Find where the given text appears and provide that cell's center as [x, y] coordinate. 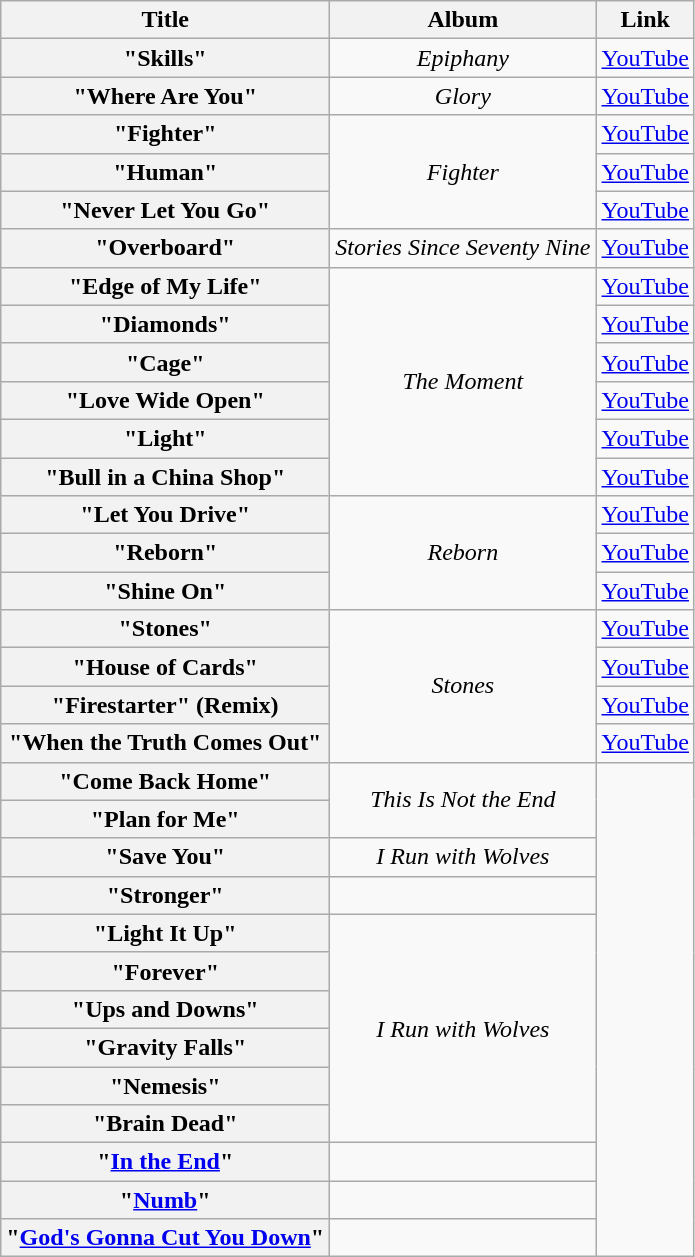
Album [463, 20]
"God's Gonna Cut You Down" [166, 1238]
Fighter [463, 172]
"Bull in a China Shop" [166, 477]
"Cage" [166, 362]
"Nemesis" [166, 1085]
Link [645, 20]
"Human" [166, 172]
"In the End" [166, 1162]
"Overboard" [166, 248]
"House of Cards" [166, 667]
"Reborn" [166, 553]
"Where Are You" [166, 96]
"Stones" [166, 629]
Stones [463, 686]
"Save You" [166, 857]
"Light It Up" [166, 933]
"Plan for Me" [166, 819]
"Edge of My Life" [166, 286]
Reborn [463, 553]
This Is Not the End [463, 800]
"Gravity Falls" [166, 1047]
"Firestarter" (Remix) [166, 705]
"Stronger" [166, 895]
"Fighter" [166, 134]
"Let You Drive" [166, 515]
"Shine On" [166, 591]
"Forever" [166, 971]
"When the Truth Comes Out" [166, 743]
Title [166, 20]
"Never Let You Go" [166, 210]
"Numb" [166, 1200]
"Love Wide Open" [166, 400]
Glory [463, 96]
"Light" [166, 438]
The Moment [463, 381]
"Diamonds" [166, 324]
Epiphany [463, 58]
Stories Since Seventy Nine [463, 248]
"Brain Dead" [166, 1124]
"Ups and Downs" [166, 1009]
"Come Back Home" [166, 781]
"Skills" [166, 58]
